Identify which cell holds the provided text, then report its (X, Y) central coordinate. 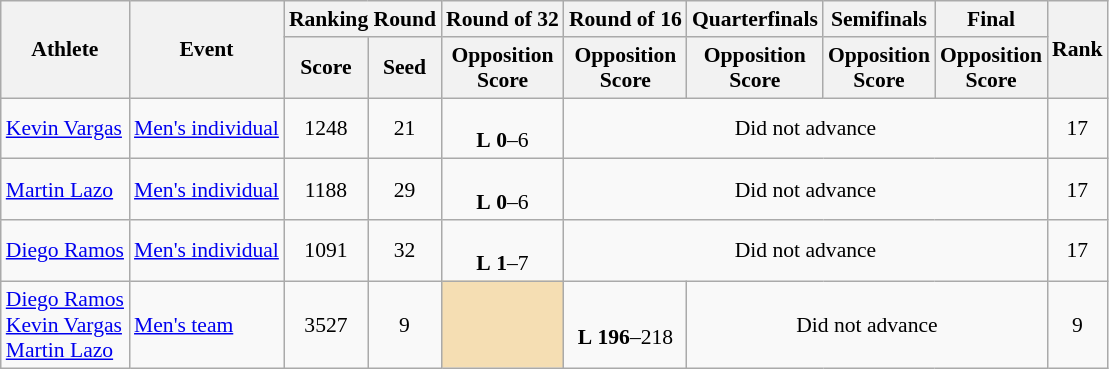
Rank (1078, 50)
Seed (404, 68)
L 1–7 (502, 250)
L 196–218 (626, 324)
1248 (326, 128)
32 (404, 250)
1188 (326, 190)
Round of 32 (502, 19)
Diego RamosKevin VargasMartin Lazo (65, 324)
1091 (326, 250)
Final (991, 19)
Round of 16 (626, 19)
Kevin Vargas (65, 128)
Athlete (65, 50)
Event (206, 50)
3527 (326, 324)
Score (326, 68)
Martin Lazo (65, 190)
Quarterfinals (755, 19)
Ranking Round (362, 19)
29 (404, 190)
Semifinals (879, 19)
21 (404, 128)
Diego Ramos (65, 250)
Men's team (206, 324)
